For the text-containing cell, return its midpoint in (X, Y) coordinate format. 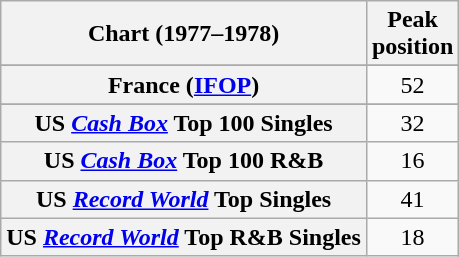
France (IFOP) (184, 85)
Peakposition (412, 34)
32 (412, 123)
18 (412, 237)
US Record World Top Singles (184, 199)
52 (412, 85)
US Record World Top R&B Singles (184, 237)
41 (412, 199)
US Cash Box Top 100 R&B (184, 161)
US Cash Box Top 100 Singles (184, 123)
16 (412, 161)
Chart (1977–1978) (184, 34)
